Detect which cell encompasses the target text, then output its [x, y] center coordinate. 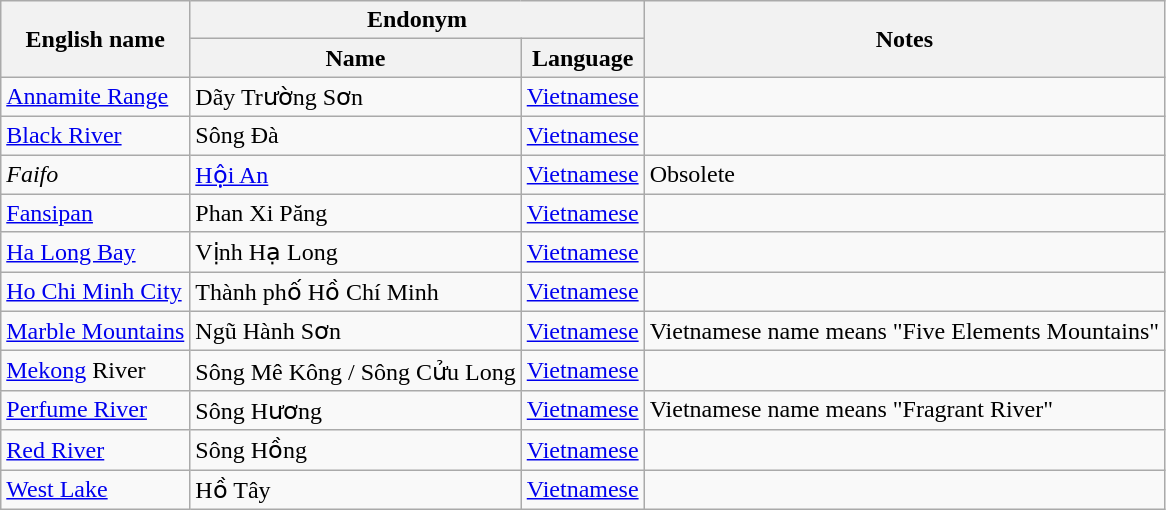
Vietnamese name means "Five Elements Mountains" [904, 331]
Notes [904, 39]
Thành phố Hồ Chí Minh [356, 292]
Ngũ Hành Sơn [356, 331]
Sông Hồng [356, 450]
Perfume River [96, 410]
English name [96, 39]
Language [582, 58]
Black River [96, 135]
Red River [96, 450]
Vịnh Hạ Long [356, 252]
Vietnamese name means "Fragrant River" [904, 410]
Sông Mê Kông / Sông Cửu Long [356, 371]
Phan Xi Păng [356, 213]
Sông Hương [356, 410]
Hội An [356, 174]
Fansipan [96, 213]
Ha Long Bay [96, 252]
Mekong River [96, 371]
Obsolete [904, 174]
West Lake [96, 490]
Hồ Tây [356, 490]
Faifo [96, 174]
Endonym [417, 20]
Annamite Range [96, 97]
Ho Chi Minh City [96, 292]
Name [356, 58]
Marble Mountains [96, 331]
Sông Đà [356, 135]
Dãy Trường Sơn [356, 97]
